Determine the (x, y) coordinate at the center of the cell enclosing the given text.  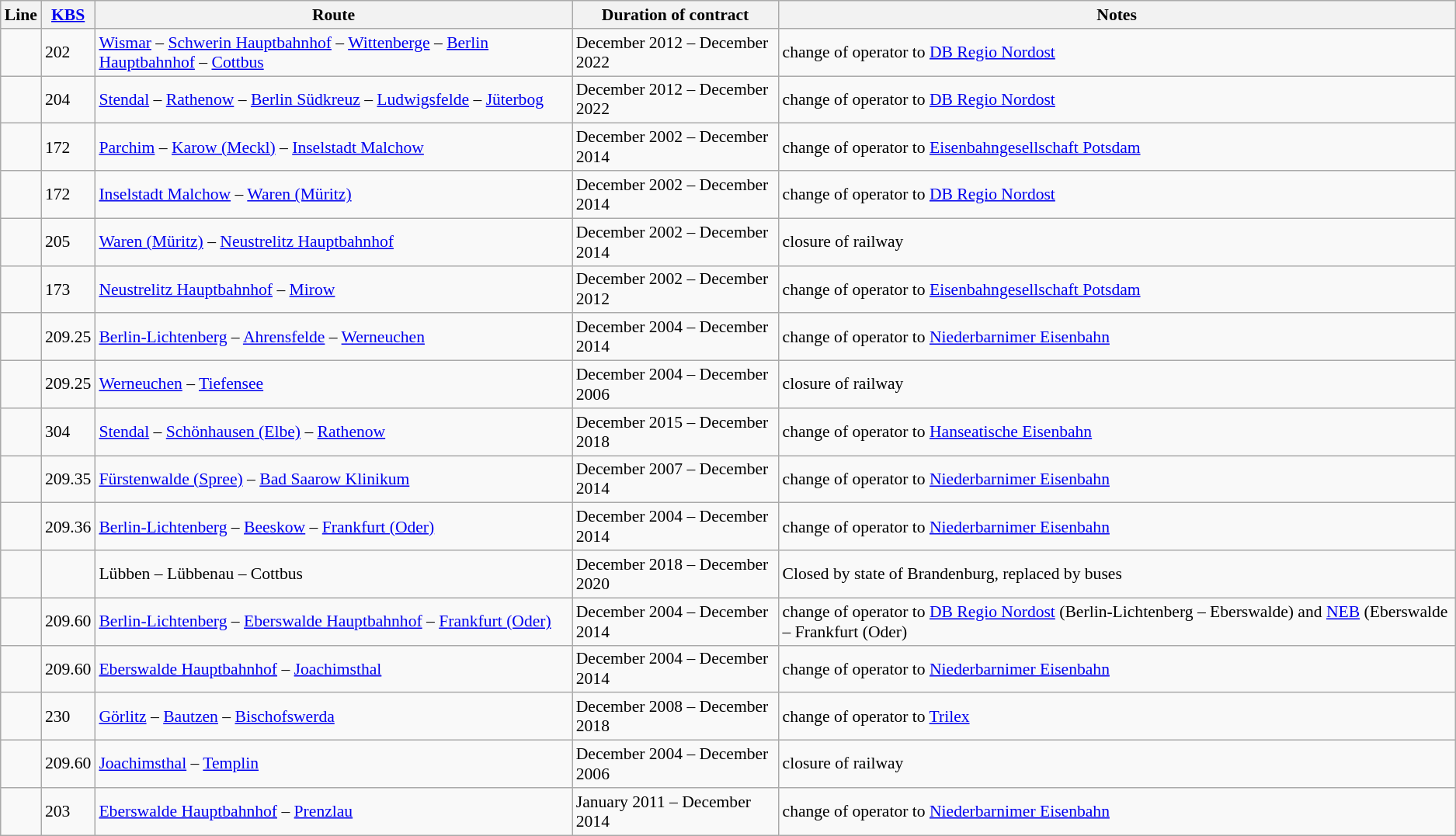
173 (68, 289)
209.36 (68, 526)
Closed by state of Brandenburg, replaced by buses (1117, 574)
Eberswalde Hauptbahnhof – Joachimsthal (333, 669)
Neustrelitz Hauptbahnhof – Mirow (333, 289)
Eberswalde Hauptbahnhof – Prenzlau (333, 812)
Werneuchen – Tiefensee (333, 385)
December 2018 – December 2020 (676, 574)
Berlin-Lichtenberg – Beeskow – Frankfurt (Oder) (333, 526)
Berlin-Lichtenberg – Eberswalde Hauptbahnhof – Frankfurt (Oder) (333, 621)
change of operator to Hanseatische Eisenbahn (1117, 432)
304 (68, 432)
230 (68, 717)
Stendal – Rathenow – Berlin Südkreuz – Ludwigsfelde – Jüterbog (333, 99)
Fürstenwalde (Spree) – Bad Saarow Klinikum (333, 480)
205 (68, 242)
Route (333, 15)
KBS (68, 15)
change of operator to Trilex (1117, 717)
December 2007 – December 2014 (676, 480)
December 2002 – December 2012 (676, 289)
Stendal – Schönhausen (Elbe) – Rathenow (333, 432)
Inselstadt Malchow – Waren (Müritz) (333, 194)
January 2011 – December 2014 (676, 812)
202 (68, 53)
Notes (1117, 15)
change of operator to DB Regio Nordost (Berlin-Lichtenberg – Eberswalde) and NEB (Eberswalde – Frankfurt (Oder) (1117, 621)
Lübben – Lübbenau – Cottbus (333, 574)
Joachimsthal – Templin (333, 764)
Wismar – Schwerin Hauptbahnhof – Wittenberge – Berlin Hauptbahnhof – Cottbus (333, 53)
Görlitz – Bautzen – Bischofswerda (333, 717)
Parchim – Karow (Meckl) – Inselstadt Malchow (333, 147)
204 (68, 99)
Waren (Müritz) – Neustrelitz Hauptbahnhof (333, 242)
Duration of contract (676, 15)
203 (68, 812)
Berlin-Lichtenberg – Ahrensfelde – Werneuchen (333, 337)
Line (21, 15)
December 2015 – December 2018 (676, 432)
December 2008 – December 2018 (676, 717)
209.35 (68, 480)
